Find where the given text appears and provide that cell's center as (x, y) coordinate. 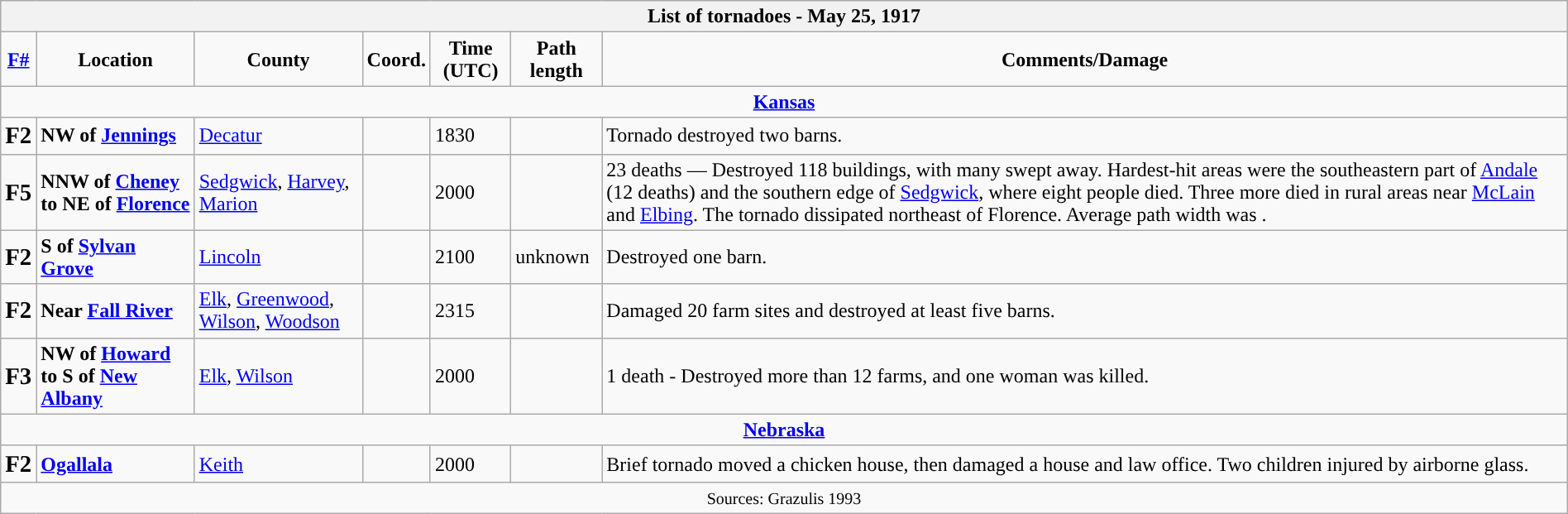
NW of Jennings (116, 136)
F3 (18, 376)
Destroyed one barn. (1085, 257)
Path length (557, 60)
S of Sylvan Grove (116, 257)
Damaged 20 farm sites and destroyed at least five barns. (1085, 311)
Coord. (396, 60)
Elk, Greenwood, Wilson, Woodson (278, 311)
Near Fall River (116, 311)
NNW of Cheney to NE of Florence (116, 192)
2100 (470, 257)
NW of Howard to S of New Albany (116, 376)
Ogallala (116, 464)
County (278, 60)
Tornado destroyed two barns. (1085, 136)
Keith (278, 464)
Sedgwick, Harvey, Marion (278, 192)
Elk, Wilson (278, 376)
Time (UTC) (470, 60)
Brief tornado moved a chicken house, then damaged a house and law office. Two children injured by airborne glass. (1085, 464)
1 death - Destroyed more than 12 farms, and one woman was killed. (1085, 376)
Kansas (784, 102)
2315 (470, 311)
F# (18, 60)
Nebraska (784, 430)
Location (116, 60)
F5 (18, 192)
List of tornadoes - May 25, 1917 (784, 17)
unknown (557, 257)
Decatur (278, 136)
Lincoln (278, 257)
Comments/Damage (1085, 60)
Sources: Grazulis 1993 (784, 497)
1830 (470, 136)
